Return the [X, Y] coordinate for the center point of the cell that contains the specified text.  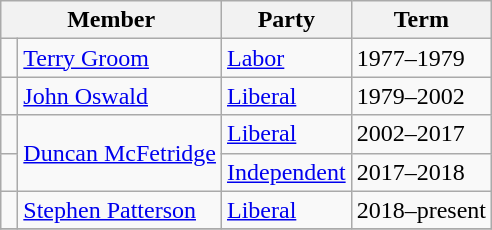
Labor [286, 58]
Party [286, 20]
Member [112, 20]
Terry Groom [120, 58]
John Oswald [120, 96]
Stephen Patterson [120, 210]
1977–1979 [421, 58]
Duncan McFetridge [120, 153]
1979–2002 [421, 96]
2017–2018 [421, 172]
2018–present [421, 210]
2002–2017 [421, 134]
Independent [286, 172]
Term [421, 20]
